Search for the cell housing the specified text and yield its (x, y) center coordinate. 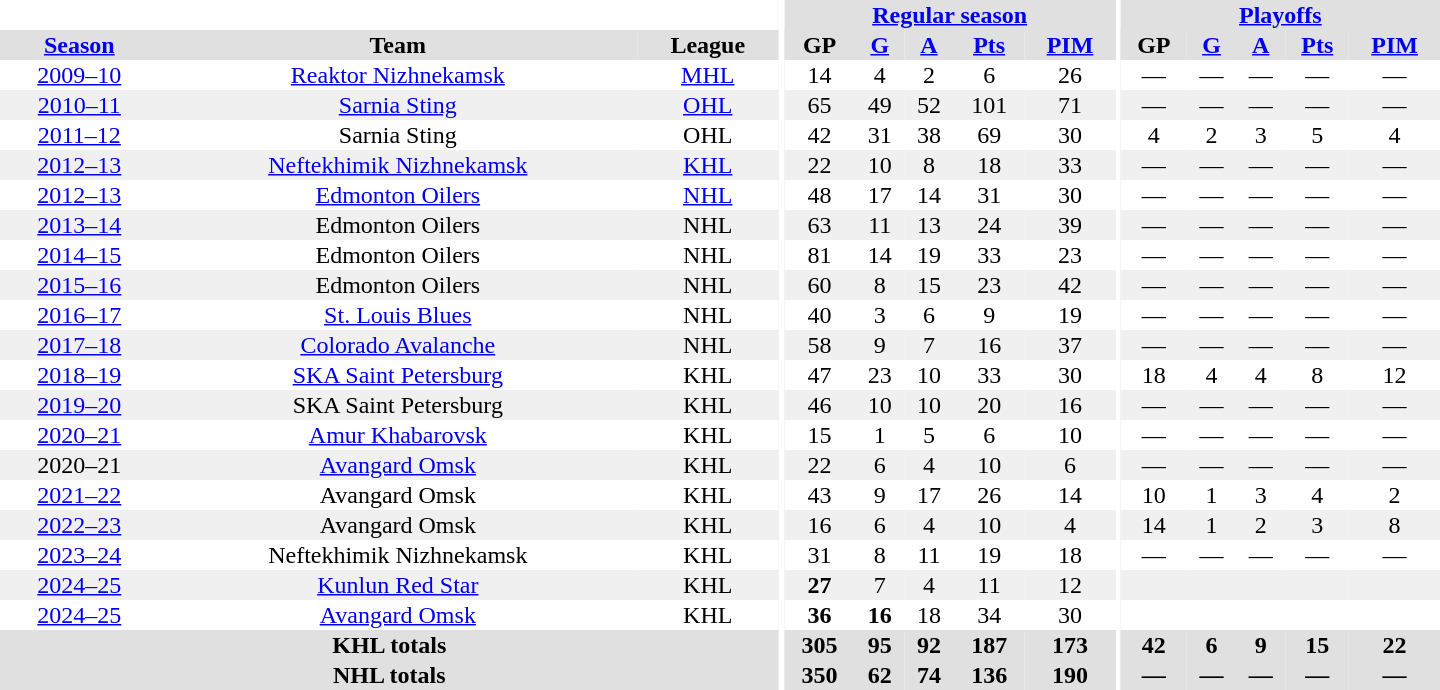
187 (990, 645)
2011–12 (80, 135)
38 (928, 135)
Team (398, 45)
2018–19 (80, 375)
NHL totals (390, 675)
2022–23 (80, 525)
Season (80, 45)
92 (928, 645)
190 (1070, 675)
49 (880, 105)
20 (990, 405)
74 (928, 675)
136 (990, 675)
Amur Khabarovsk (398, 435)
65 (820, 105)
Playoffs (1280, 15)
Reaktor Nizhnekamsk (398, 75)
52 (928, 105)
2015–16 (80, 285)
71 (1070, 105)
Regular season (950, 15)
34 (990, 615)
2021–22 (80, 495)
MHL (708, 75)
46 (820, 405)
60 (820, 285)
101 (990, 105)
81 (820, 255)
39 (1070, 225)
40 (820, 315)
13 (928, 225)
2023–24 (80, 555)
Kunlun Red Star (398, 585)
League (708, 45)
95 (880, 645)
48 (820, 195)
2016–17 (80, 315)
43 (820, 495)
2014–15 (80, 255)
69 (990, 135)
305 (820, 645)
350 (820, 675)
24 (990, 225)
Colorado Avalanche (398, 345)
36 (820, 615)
27 (820, 585)
62 (880, 675)
2013–14 (80, 225)
St. Louis Blues (398, 315)
2017–18 (80, 345)
2009–10 (80, 75)
KHL totals (390, 645)
63 (820, 225)
47 (820, 375)
58 (820, 345)
173 (1070, 645)
37 (1070, 345)
2010–11 (80, 105)
2019–20 (80, 405)
